Extract the (x, y) coordinate from the center of the cell holding the provided text.  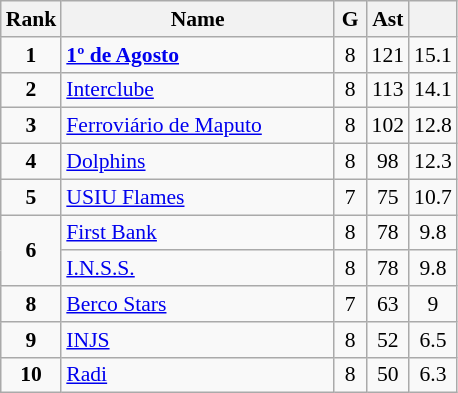
Name (198, 19)
USIU Flames (198, 197)
5 (32, 197)
1º de Agosto (198, 55)
4 (32, 162)
1 (32, 55)
121 (388, 55)
First Bank (198, 233)
Ferroviário de Maputo (198, 126)
14.1 (433, 90)
12.3 (433, 162)
G (350, 19)
6.3 (433, 375)
Interclube (198, 90)
10 (32, 375)
113 (388, 90)
Berco Stars (198, 304)
52 (388, 340)
98 (388, 162)
50 (388, 375)
10.7 (433, 197)
Rank (32, 19)
63 (388, 304)
3 (32, 126)
Ast (388, 19)
2 (32, 90)
Radi (198, 375)
12.8 (433, 126)
INJS (198, 340)
6.5 (433, 340)
Dolphins (198, 162)
15.1 (433, 55)
I.N.S.S. (198, 269)
102 (388, 126)
75 (388, 197)
6 (32, 250)
